Extract the [x, y] coordinate from the center of the cell holding the provided text.  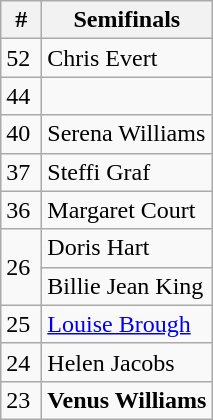
26 [22, 267]
Chris Evert [127, 58]
40 [22, 134]
37 [22, 172]
Billie Jean King [127, 286]
25 [22, 324]
24 [22, 362]
# [22, 20]
Semifinals [127, 20]
Louise Brough [127, 324]
44 [22, 96]
Doris Hart [127, 248]
Venus Williams [127, 400]
Helen Jacobs [127, 362]
Margaret Court [127, 210]
36 [22, 210]
Serena Williams [127, 134]
23 [22, 400]
Steffi Graf [127, 172]
52 [22, 58]
